Detect which cell encompasses the target text, then output its [X, Y] center coordinate. 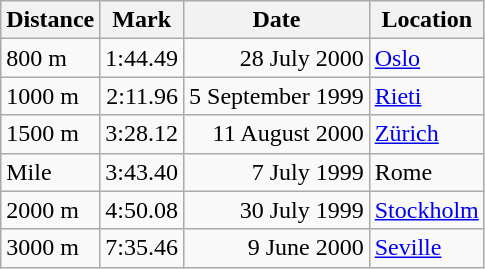
Distance [50, 20]
Rome [426, 172]
3000 m [50, 248]
Date [277, 20]
2:11.96 [142, 96]
3:28.12 [142, 134]
Oslo [426, 58]
1:44.49 [142, 58]
Rieti [426, 96]
4:50.08 [142, 210]
5 September 1999 [277, 96]
2000 m [50, 210]
Mark [142, 20]
11 August 2000 [277, 134]
800 m [50, 58]
7:35.46 [142, 248]
Location [426, 20]
7 July 1999 [277, 172]
3:43.40 [142, 172]
1000 m [50, 96]
Zürich [426, 134]
Stockholm [426, 210]
Seville [426, 248]
28 July 2000 [277, 58]
Mile [50, 172]
1500 m [50, 134]
9 June 2000 [277, 248]
30 July 1999 [277, 210]
